Output the (X, Y) coordinate of the center of the cell containing the given text.  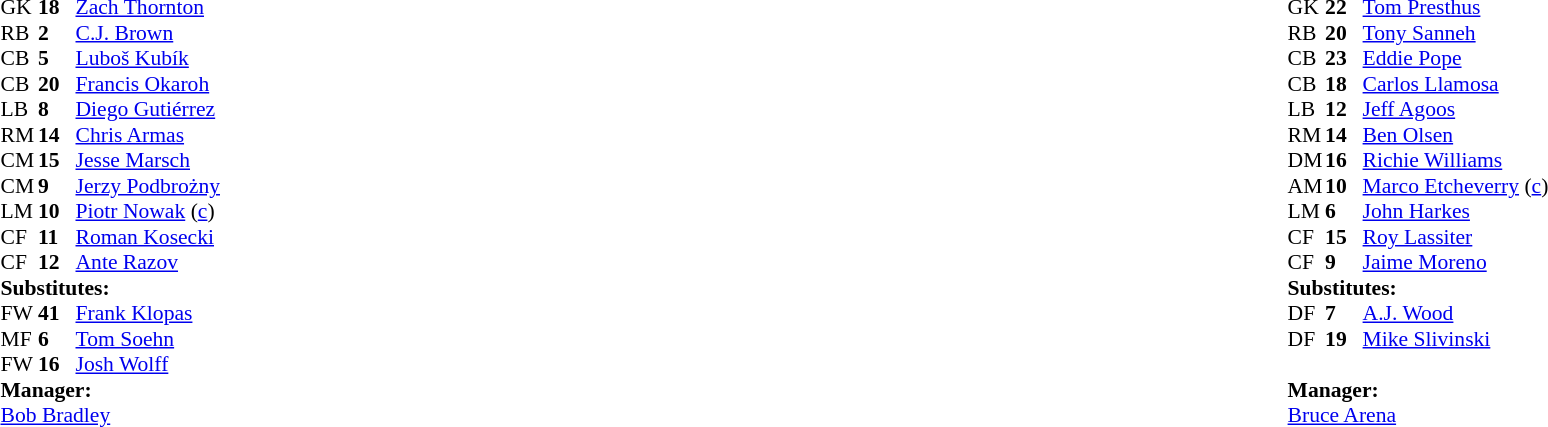
AM (1307, 186)
Luboš Kubík (148, 59)
18 (1344, 84)
Diego Gutiérrez (148, 109)
5 (57, 59)
Tom Soehn (148, 339)
Manager: (110, 390)
11 (57, 237)
Jesse Marsch (148, 161)
41 (57, 313)
Frank Klopas (148, 313)
2 (57, 33)
Piotr Nowak (c) (148, 211)
Substitutes: (110, 288)
Roman Kosecki (148, 237)
Josh Wolff (148, 365)
DM (1307, 161)
19 (1344, 339)
7 (1344, 313)
C.J. Brown (148, 33)
MF (19, 339)
Francis Okaroh (148, 84)
Jerzy Podbrożny (148, 186)
8 (57, 109)
Ante Razov (148, 263)
23 (1344, 59)
Chris Armas (148, 135)
